Identify which cell holds the provided text, then report its (x, y) central coordinate. 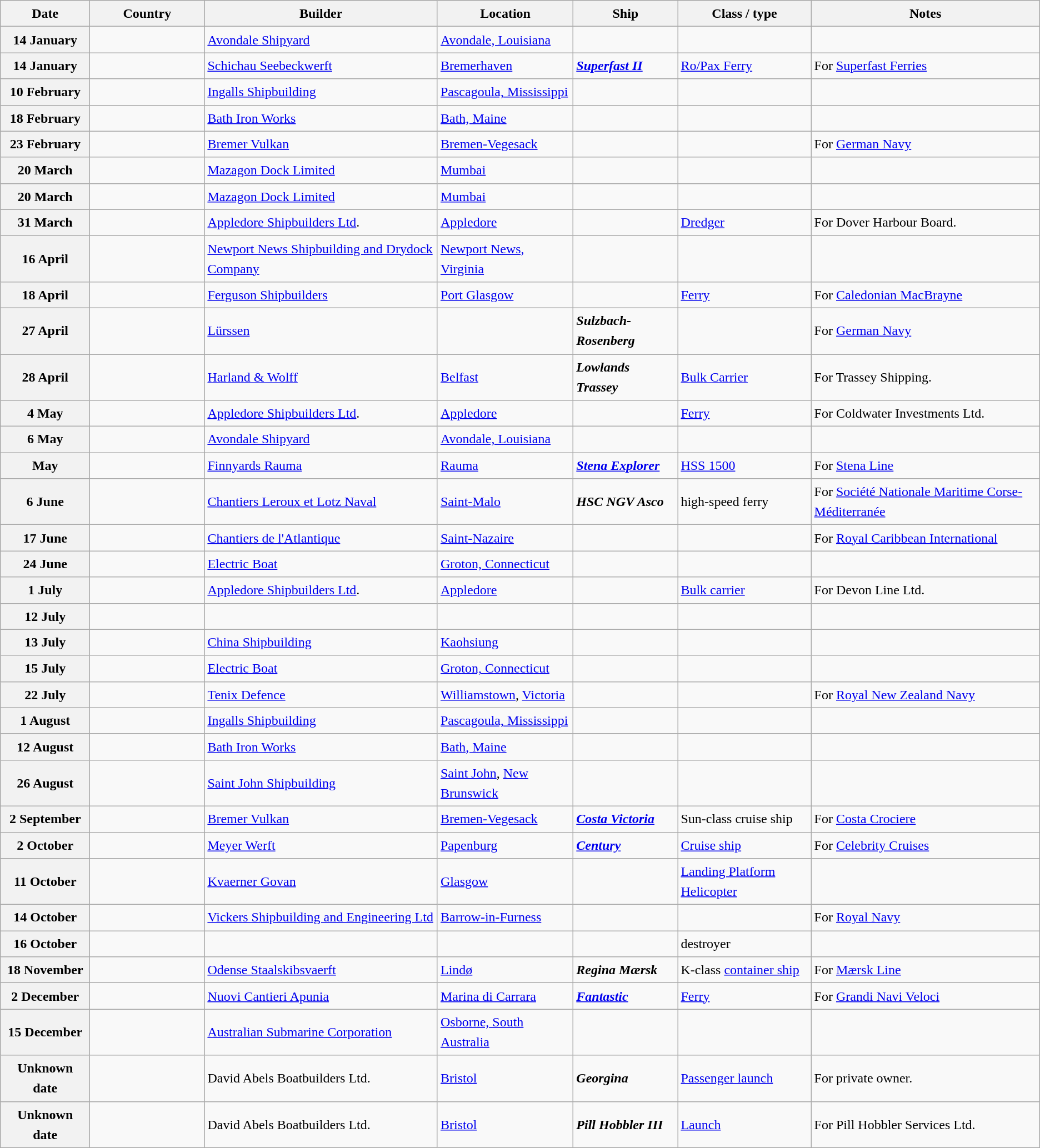
Ro/Pax Ferry (744, 66)
Lowlands Trassey (626, 378)
Bulk carrier (744, 590)
Saint-Nazaire (505, 538)
K-class container ship (744, 970)
China Shipbuilding (321, 642)
12 July (46, 616)
Glasgow (505, 882)
Date (46, 13)
26 August (46, 783)
15 December (46, 1032)
11 October (46, 882)
Vickers Shipbuilding and Engineering Ltd (321, 918)
high-speed ferry (744, 502)
For Dover Harbour Board. (926, 222)
23 February (46, 144)
12 August (46, 746)
For Costa Crociere (926, 819)
16 October (46, 944)
Bulk Carrier (744, 378)
27 April (46, 331)
Ship (626, 13)
Cruise ship (744, 845)
4 May (46, 413)
Location (505, 13)
For Royal Caribbean International (926, 538)
Century (626, 845)
Odense Staalskibsvaerft (321, 970)
24 June (46, 564)
For Grandi Navi Veloci (926, 996)
2 September (46, 819)
18 April (46, 294)
Chantiers de l'Atlantique (321, 538)
destroyer (744, 944)
2 December (46, 996)
Pill Hobbler III (626, 1124)
For Mærsk Line (926, 970)
Landing Platform Helicopter (744, 882)
For Devon Line Ltd. (926, 590)
31 March (46, 222)
Country (147, 13)
Meyer Werft (321, 845)
Notes (926, 13)
Superfast II (626, 66)
Rauma (505, 465)
Saint-Malo (505, 502)
Launch (744, 1124)
18 November (46, 970)
For Superfast Ferries (926, 66)
6 May (46, 440)
Newport News, Virginia (505, 259)
Builder (321, 13)
Finnyards Rauma (321, 465)
Fantastic (626, 996)
1 August (46, 721)
May (46, 465)
Kvaerner Govan (321, 882)
Lindø (505, 970)
HSC NGV Asco (626, 502)
6 June (46, 502)
Saint John Shipbuilding (321, 783)
22 July (46, 694)
Saint John, New Brunswick (505, 783)
For Pill Hobbler Services Ltd. (926, 1124)
Newport News Shipbuilding and Drydock Company (321, 259)
Bremerhaven (505, 66)
Belfast (505, 378)
Osborne, South Australia (505, 1032)
Tenix Defence (321, 694)
For Royal Navy (926, 918)
13 July (46, 642)
1 July (46, 590)
Papenburg (505, 845)
HSS 1500 (744, 465)
For private owner. (926, 1079)
17 June (46, 538)
Port Glasgow (505, 294)
28 April (46, 378)
Dredger (744, 222)
For Trassey Shipping. (926, 378)
Costa Victoria (626, 819)
15 July (46, 669)
Class / type (744, 13)
Australian Submarine Corporation (321, 1032)
18 February (46, 118)
Harland & Wolff (321, 378)
10 February (46, 92)
For Royal New Zealand Navy (926, 694)
Williamstown, Victoria (505, 694)
Stena Explorer (626, 465)
Barrow-in-Furness (505, 918)
Marina di Carrara (505, 996)
For Coldwater Investments Ltd. (926, 413)
16 April (46, 259)
Passenger launch (744, 1079)
Georgina (626, 1079)
Ferguson Shipbuilders (321, 294)
Schichau Seebeckwerft (321, 66)
For Société Nationale Maritime Corse-Méditerranée (926, 502)
Sulzbach-Rosenberg (626, 331)
Sun-class cruise ship (744, 819)
Regina Mærsk (626, 970)
2 October (46, 845)
For Stena Line (926, 465)
Chantiers Leroux et Lotz Naval (321, 502)
Nuovi Cantieri Apunia (321, 996)
For Caledonian MacBrayne (926, 294)
Kaohsiung (505, 642)
14 October (46, 918)
Lürssen (321, 331)
For Celebrity Cruises (926, 845)
